For the text-containing cell, return its midpoint in [x, y] coordinate format. 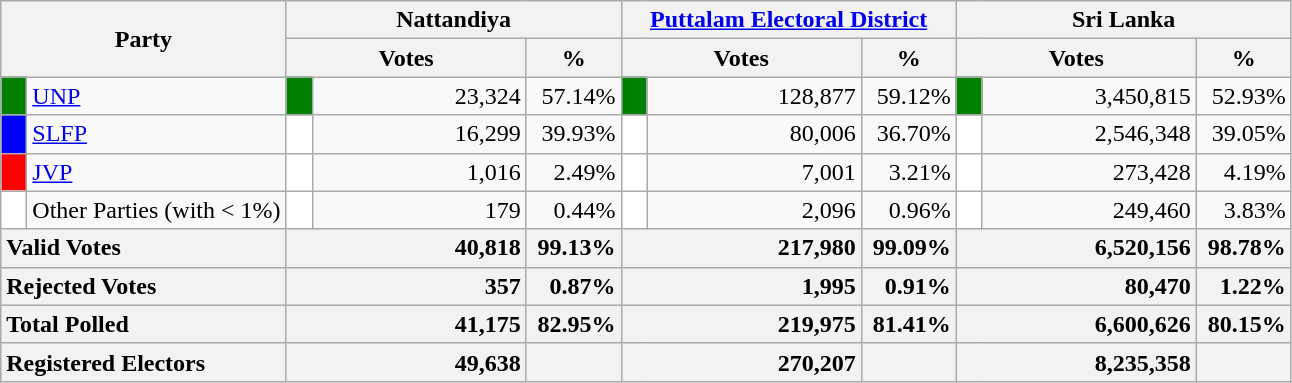
0.91% [908, 286]
98.78% [1244, 248]
41,175 [406, 324]
270,207 [741, 362]
52.93% [1244, 96]
0.96% [908, 210]
6,600,626 [1076, 324]
Nattandiya [454, 20]
Party [144, 39]
357 [406, 286]
80.15% [1244, 324]
249,460 [1089, 210]
49,638 [406, 362]
8,235,358 [1076, 362]
82.95% [574, 324]
JVP [156, 172]
SLFP [156, 134]
2,546,348 [1089, 134]
Valid Votes [144, 248]
Puttalam Electoral District [788, 20]
179 [419, 210]
36.70% [908, 134]
3.83% [1244, 210]
219,975 [741, 324]
Registered Electors [144, 362]
273,428 [1089, 172]
UNP [156, 96]
40,818 [406, 248]
59.12% [908, 96]
57.14% [574, 96]
23,324 [419, 96]
2,096 [754, 210]
80,470 [1076, 286]
Total Polled [144, 324]
3,450,815 [1089, 96]
80,006 [754, 134]
2.49% [574, 172]
39.93% [574, 134]
0.44% [574, 210]
39.05% [1244, 134]
Sri Lanka [1124, 20]
Other Parties (with < 1%) [156, 210]
1,016 [419, 172]
81.41% [908, 324]
217,980 [741, 248]
1.22% [1244, 286]
0.87% [574, 286]
99.13% [574, 248]
Rejected Votes [144, 286]
4.19% [1244, 172]
3.21% [908, 172]
6,520,156 [1076, 248]
16,299 [419, 134]
99.09% [908, 248]
7,001 [754, 172]
1,995 [741, 286]
128,877 [754, 96]
